Pinpoint the cell where the given text exists, returning its [X, Y] midpoint coordinate. 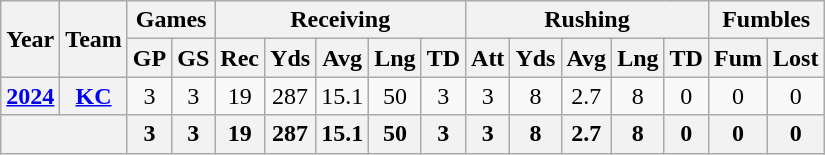
Games [170, 20]
Lost [796, 58]
Att [488, 58]
Fumbles [766, 20]
Rec [240, 58]
2024 [30, 96]
KC [94, 96]
Fum [738, 58]
Receiving [340, 20]
GS [194, 58]
Team [94, 39]
Rushing [588, 20]
GP [149, 58]
Year [30, 39]
